Scan for the cell matching the given text and deliver its (x, y) coordinate at center. 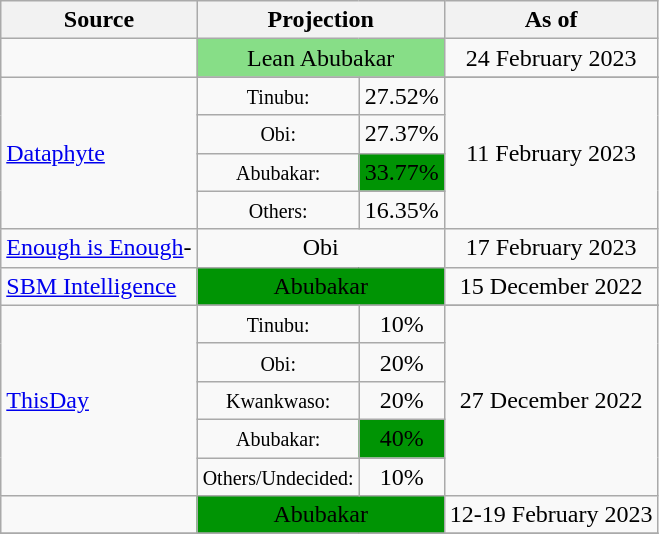
15 December 2022 (551, 286)
27.37% (402, 134)
SBM Intelligence (99, 286)
Projection (320, 20)
Enough is Enough- (99, 248)
Dataphyte (99, 153)
ThisDay (99, 400)
Lean Abubakar (320, 58)
Others/Undecided: (278, 477)
Others: (278, 210)
Kwankwaso: (278, 400)
11 February 2023 (551, 153)
12-19 February 2023 (551, 515)
40% (402, 438)
Obi (320, 248)
16.35% (402, 210)
27.52% (402, 96)
17 February 2023 (551, 248)
24 February 2023 (551, 58)
27 December 2022 (551, 400)
Source (99, 20)
As of (551, 20)
33.77% (402, 172)
